Output the [x, y] coordinate of the center of the cell containing the given text.  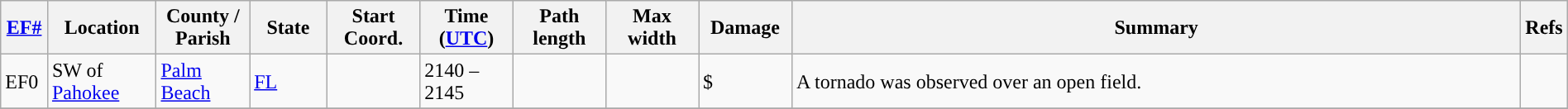
SW of Pahokee [102, 81]
A tornado was observed over an open field. [1156, 81]
2140 – 2145 [466, 81]
Path length [559, 28]
Time (UTC) [466, 28]
Location [102, 28]
EF0 [25, 81]
Refs [1545, 28]
$ [744, 81]
Start Coord. [374, 28]
County / Parish [203, 28]
FL [289, 81]
EF# [25, 28]
Summary [1156, 28]
Max width [652, 28]
Palm Beach [203, 81]
State [289, 28]
Damage [744, 28]
